Locate the cell with the specified text and output its [X, Y] center coordinate. 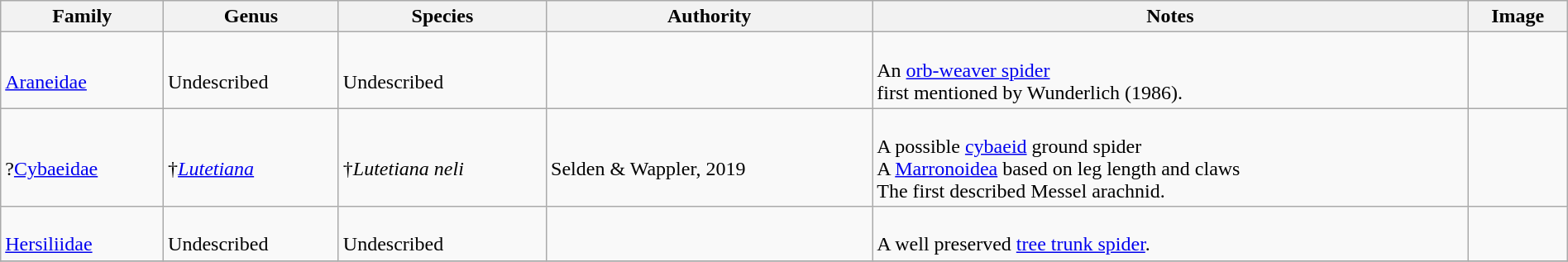
Selden & Wappler, 2019 [710, 157]
An orb-weaver spider first mentioned by Wunderlich (1986). [1170, 70]
A possible cybaeid ground spider A Marronoidea based on leg length and clawsThe first described Messel arachnid. [1170, 157]
†Lutetiana [251, 157]
?Cybaeidae [83, 157]
Family [83, 17]
Species [442, 17]
†Lutetiana neli [442, 157]
Authority [710, 17]
Notes [1170, 17]
A well preserved tree trunk spider. [1170, 233]
Genus [251, 17]
Image [1518, 17]
Araneidae [83, 70]
Hersiliidae [83, 233]
